Detect which cell encompasses the target text, then output its [X, Y] center coordinate. 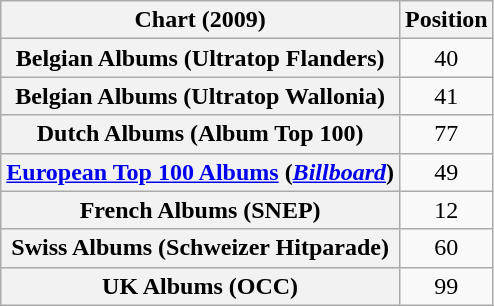
UK Albums (OCC) [200, 286]
77 [446, 134]
European Top 100 Albums (Billboard) [200, 172]
41 [446, 96]
60 [446, 248]
99 [446, 286]
Dutch Albums (Album Top 100) [200, 134]
12 [446, 210]
49 [446, 172]
Chart (2009) [200, 20]
French Albums (SNEP) [200, 210]
Position [446, 20]
Belgian Albums (Ultratop Flanders) [200, 58]
40 [446, 58]
Belgian Albums (Ultratop Wallonia) [200, 96]
Swiss Albums (Schweizer Hitparade) [200, 248]
